Determine the (X, Y) coordinate at the center of the cell enclosing the given text.  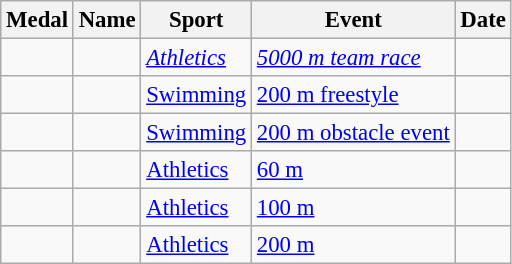
200 m (354, 245)
200 m obstacle event (354, 133)
Sport (196, 20)
Medal (38, 20)
Date (483, 20)
200 m freestyle (354, 95)
5000 m team race (354, 58)
100 m (354, 208)
Event (354, 20)
Name (107, 20)
60 m (354, 170)
